Identify which cell holds the provided text, then report its (x, y) central coordinate. 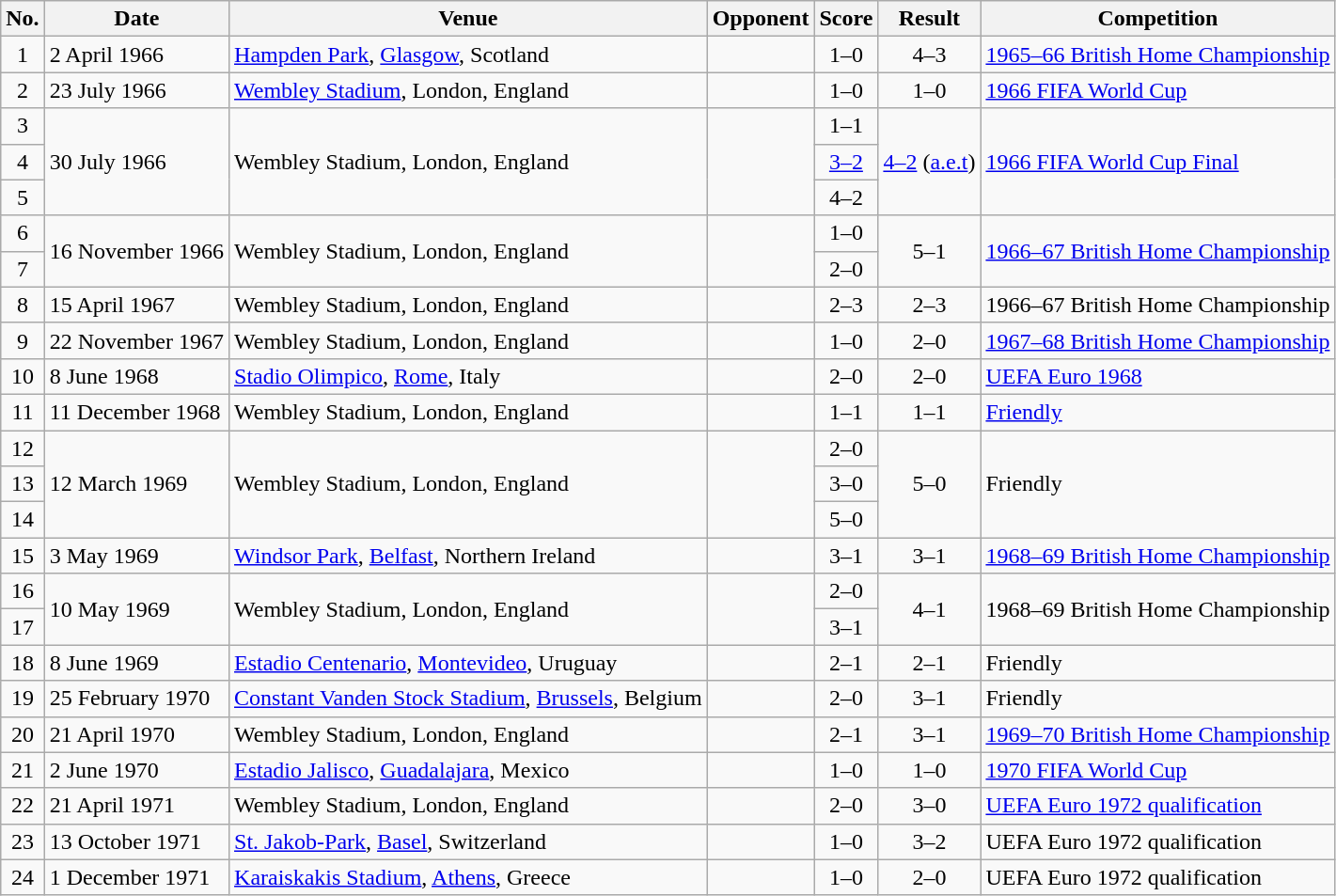
15 April 1967 (136, 305)
17 (23, 627)
6 (23, 233)
Constant Vanden Stock Stadium, Brussels, Belgium (468, 699)
5 (23, 197)
10 (23, 376)
16 November 1966 (136, 251)
No. (23, 19)
21 April 1971 (136, 806)
23 (23, 841)
14 (23, 520)
22 (23, 806)
24 (23, 877)
25 February 1970 (136, 699)
8 June 1968 (136, 376)
3 (23, 126)
11 December 1968 (136, 412)
5–1 (929, 251)
19 (23, 699)
13 (23, 484)
4–2 (846, 197)
4–3 (929, 55)
18 (23, 663)
8 June 1969 (136, 663)
2 April 1966 (136, 55)
11 (23, 412)
Estadio Centenario, Montevideo, Uruguay (468, 663)
1 (23, 55)
20 (23, 734)
2 June 1970 (136, 770)
21 April 1970 (136, 734)
1965–66 British Home Championship (1158, 55)
Score (846, 19)
23 July 1966 (136, 90)
16 (23, 591)
1967–68 British Home Championship (1158, 340)
1969–70 British Home Championship (1158, 734)
Windsor Park, Belfast, Northern Ireland (468, 556)
Date (136, 19)
22 November 1967 (136, 340)
St. Jakob-Park, Basel, Switzerland (468, 841)
12 (23, 448)
9 (23, 340)
2 (23, 90)
13 October 1971 (136, 841)
Hampden Park, Glasgow, Scotland (468, 55)
Result (929, 19)
15 (23, 556)
Opponent (761, 19)
Stadio Olimpico, Rome, Italy (468, 376)
3 May 1969 (136, 556)
1970 FIFA World Cup (1158, 770)
UEFA Euro 1968 (1158, 376)
4 (23, 162)
21 (23, 770)
8 (23, 305)
1966 FIFA World Cup (1158, 90)
Karaiskakis Stadium, Athens, Greece (468, 877)
Venue (468, 19)
12 March 1969 (136, 484)
4–2 (a.e.t) (929, 162)
1966 FIFA World Cup Final (1158, 162)
10 May 1969 (136, 609)
30 July 1966 (136, 162)
7 (23, 269)
1 December 1971 (136, 877)
Estadio Jalisco, Guadalajara, Mexico (468, 770)
Competition (1158, 19)
4–1 (929, 609)
